Output the [x, y] coordinate of the center of the cell containing the given text.  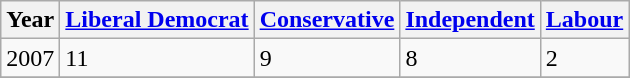
Labour [584, 20]
8 [470, 58]
Independent [470, 20]
2007 [30, 58]
9 [327, 58]
Conservative [327, 20]
Liberal Democrat [157, 20]
2 [584, 58]
Year [30, 20]
11 [157, 58]
